Scan for the cell matching the given text and deliver its (x, y) coordinate at center. 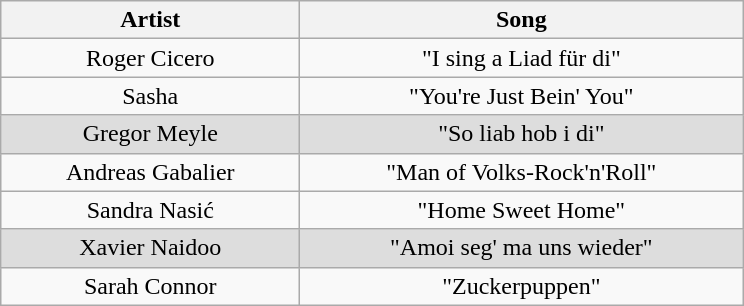
"Zuckerpuppen" (522, 286)
"I sing a Liad für di" (522, 58)
Sarah Connor (150, 286)
Gregor Meyle (150, 134)
Xavier Naidoo (150, 248)
"You're Just Bein' You" (522, 96)
Sasha (150, 96)
"Man of Volks-Rock'n'Roll" (522, 172)
Song (522, 20)
"Home Sweet Home" (522, 210)
Sandra Nasić (150, 210)
"So liab hob i di" (522, 134)
Artist (150, 20)
"Amoi seg' ma uns wieder" (522, 248)
Roger Cicero (150, 58)
Andreas Gabalier (150, 172)
